Return [x, y] of the center of cell containing provided text 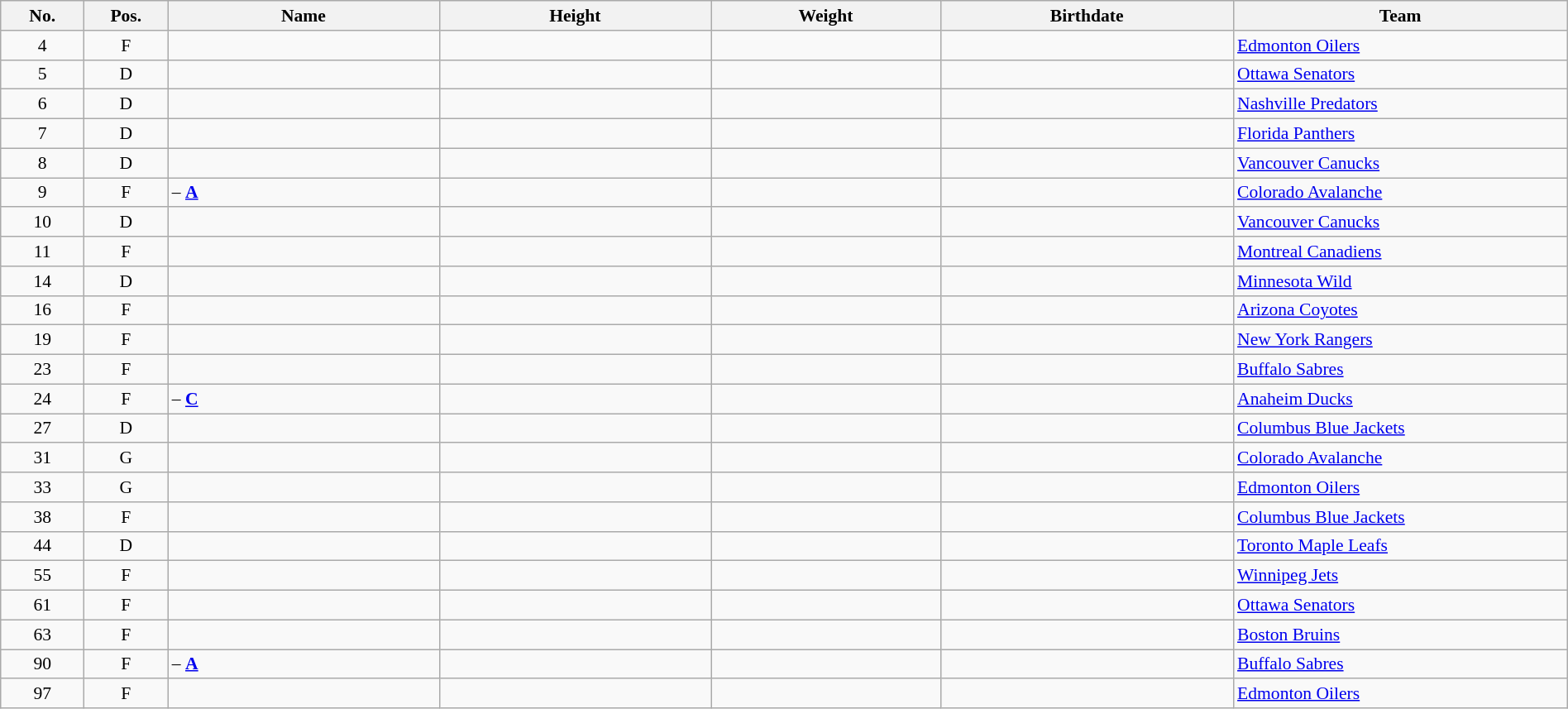
No. [43, 16]
24 [43, 399]
Florida Panthers [1400, 134]
Team [1400, 16]
Winnipeg Jets [1400, 576]
5 [43, 74]
6 [43, 104]
Arizona Coyotes [1400, 310]
Anaheim Ducks [1400, 399]
Height [575, 16]
Toronto Maple Leafs [1400, 546]
– C [304, 399]
63 [43, 635]
14 [43, 281]
Pos. [126, 16]
19 [43, 340]
Weight [826, 16]
Minnesota Wild [1400, 281]
97 [43, 694]
16 [43, 310]
9 [43, 193]
4 [43, 46]
23 [43, 370]
90 [43, 664]
44 [43, 546]
New York Rangers [1400, 340]
10 [43, 223]
27 [43, 429]
Boston Bruins [1400, 635]
38 [43, 517]
33 [43, 487]
61 [43, 606]
11 [43, 252]
8 [43, 163]
31 [43, 458]
Name [304, 16]
55 [43, 576]
Nashville Predators [1400, 104]
Birthdate [1087, 16]
7 [43, 134]
Montreal Canadiens [1400, 252]
